Determine the [x, y] coordinate at the center of the cell enclosing the given text.  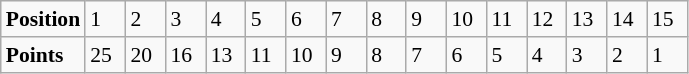
15 [667, 19]
14 [627, 19]
Points [43, 55]
20 [145, 55]
Position [43, 19]
25 [105, 55]
12 [547, 19]
16 [185, 55]
